Output the (x, y) coordinate of the center of the cell containing the given text.  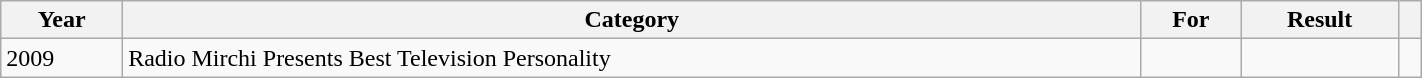
For (1191, 20)
Year (62, 20)
Result (1320, 20)
Radio Mirchi Presents Best Television Personality (632, 58)
Category (632, 20)
2009 (62, 58)
